Find where the given text appears and provide that cell's center as [X, Y] coordinate. 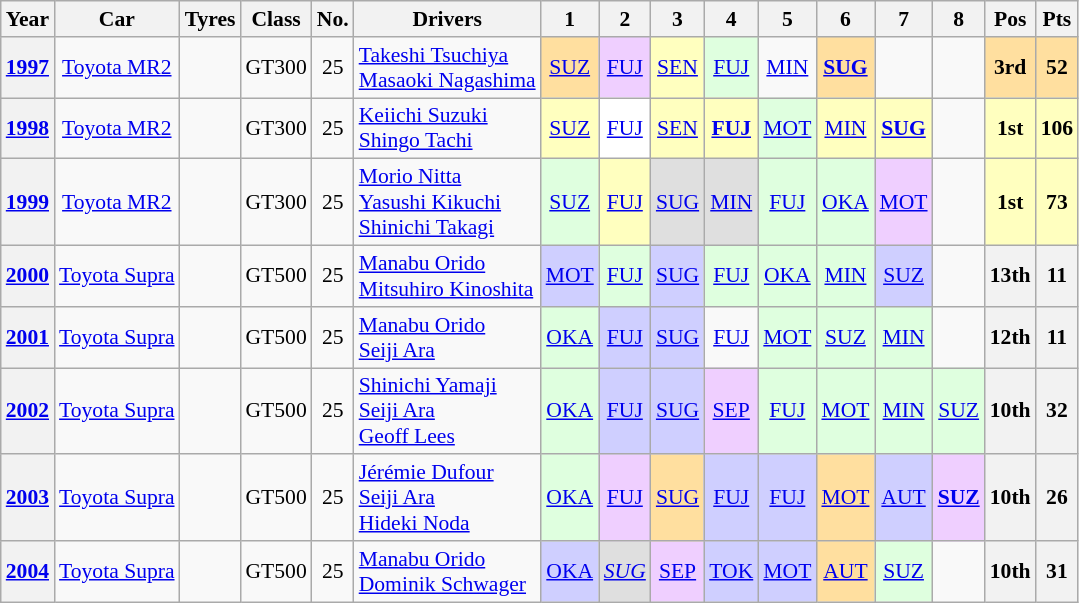
52 [1058, 68]
Manabu Orido Dominik Schwager [448, 572]
Morio Nitta Yasushi Kikuchi Shinichi Takagi [448, 202]
2002 [28, 412]
8 [959, 19]
Tyres [210, 19]
1998 [28, 128]
1997 [28, 68]
7 [903, 19]
3 [678, 19]
Class [276, 19]
26 [1058, 498]
106 [1058, 128]
12th [1010, 338]
32 [1058, 412]
6 [845, 19]
2001 [28, 338]
1999 [28, 202]
Year [28, 19]
2004 [28, 572]
Keiichi Suzuki Shingo Tachi [448, 128]
2 [625, 19]
No. [333, 19]
Jérémie Dufour Seiji Ara Hideki Noda [448, 498]
Drivers [448, 19]
1 [570, 19]
4 [731, 19]
Manabu Orido Mitsuhiro Kinoshita [448, 276]
Car [117, 19]
3rd [1010, 68]
TOK [731, 572]
Pts [1058, 19]
Pos [1010, 19]
2003 [28, 498]
2000 [28, 276]
13th [1010, 276]
5 [787, 19]
Shinichi Yamaji Seiji Ara Geoff Lees [448, 412]
31 [1058, 572]
73 [1058, 202]
Takeshi Tsuchiya Masaoki Nagashima [448, 68]
Manabu Orido Seiji Ara [448, 338]
